For the text-containing cell, return its midpoint in [x, y] coordinate format. 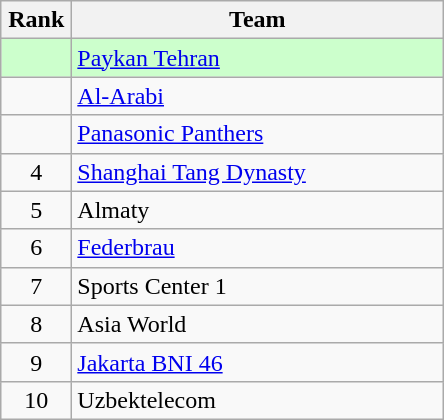
Panasonic Panthers [258, 134]
Paykan Tehran [258, 58]
6 [36, 248]
9 [36, 362]
Team [258, 20]
7 [36, 286]
10 [36, 400]
Rank [36, 20]
Federbrau [258, 248]
8 [36, 324]
Jakarta BNI 46 [258, 362]
Uzbektelecom [258, 400]
Shanghai Tang Dynasty [258, 172]
Almaty [258, 210]
5 [36, 210]
4 [36, 172]
Asia World [258, 324]
Al-Arabi [258, 96]
Sports Center 1 [258, 286]
